Locate the cell with the specified text and output its (X, Y) center coordinate. 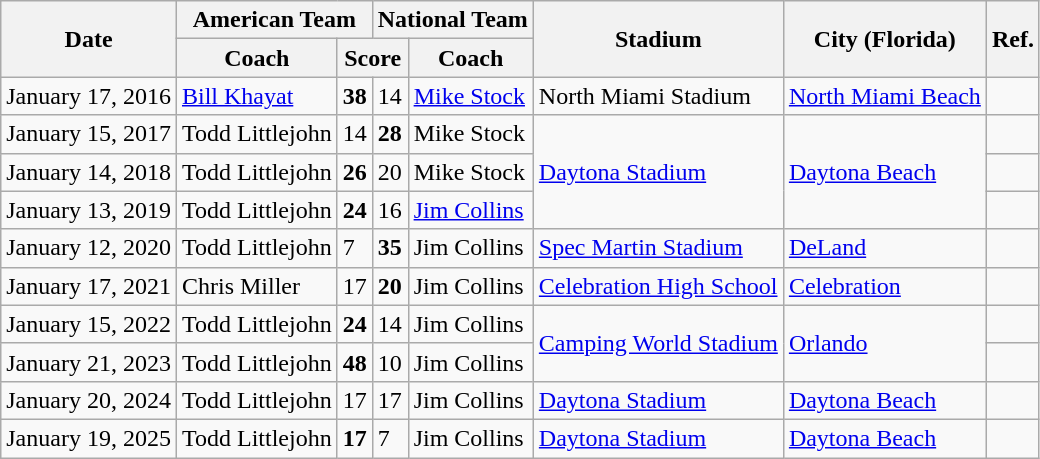
January 14, 2018 (89, 172)
January 15, 2022 (89, 324)
January 15, 2017 (89, 134)
January 20, 2024 (89, 400)
January 21, 2023 (89, 362)
North Miami Stadium (658, 96)
Celebration High School (658, 286)
Celebration (884, 286)
City (Florida) (884, 39)
Orlando (884, 343)
January 12, 2020 (89, 248)
26 (354, 172)
Stadium (658, 39)
35 (390, 248)
Score (372, 58)
DeLand (884, 248)
Camping World Stadium (658, 343)
January 19, 2025 (89, 438)
Ref. (1012, 39)
Chris Miller (256, 286)
January 13, 2019 (89, 210)
10 (390, 362)
Spec Martin Stadium (658, 248)
Bill Khayat (256, 96)
January 17, 2016 (89, 96)
38 (354, 96)
48 (354, 362)
28 (390, 134)
National Team (452, 20)
North Miami Beach (884, 96)
January 17, 2021 (89, 286)
16 (390, 210)
American Team (274, 20)
Date (89, 39)
